For the text-containing cell, return its midpoint in (X, Y) coordinate format. 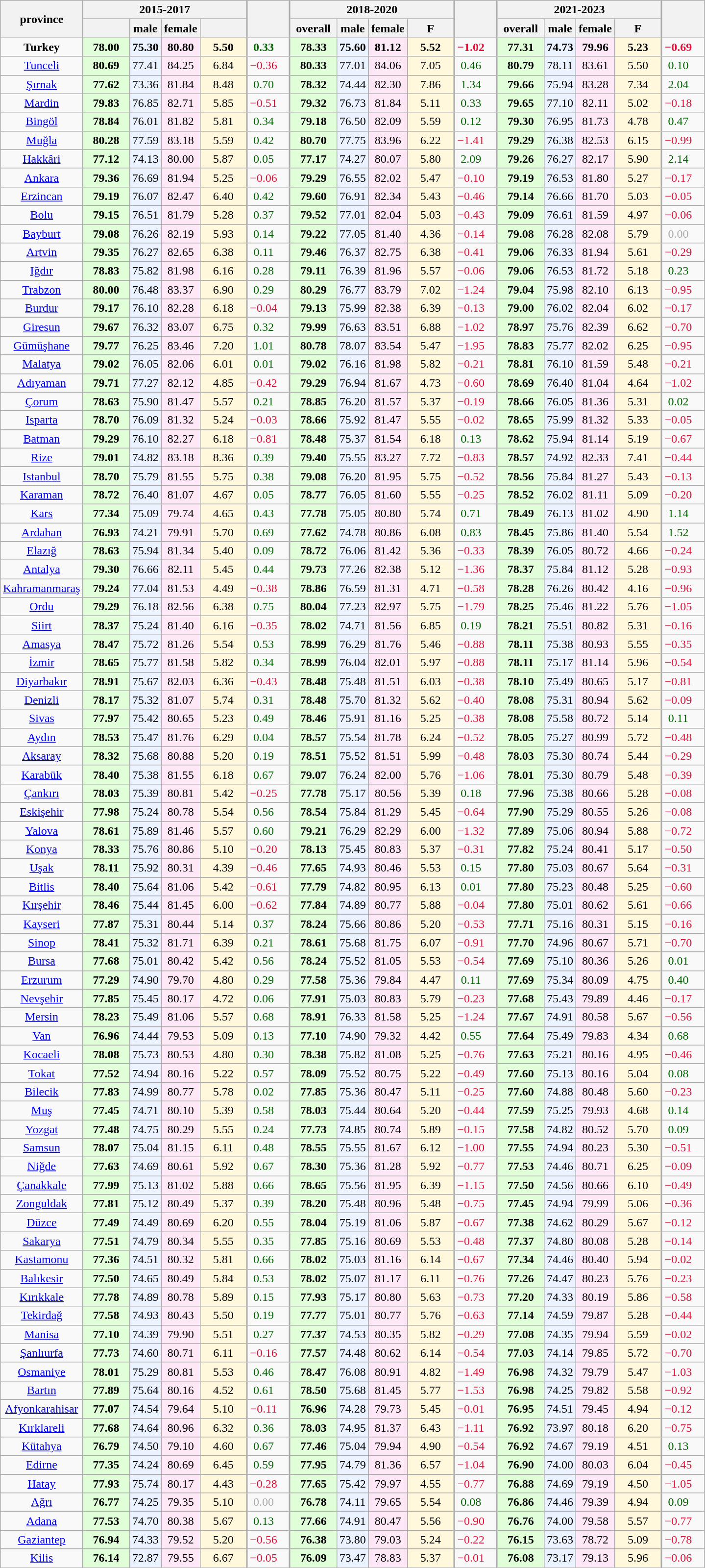
77.27 (145, 383)
82.97 (388, 607)
−0.18 (683, 103)
0.04 (268, 737)
74.39 (145, 1334)
6.43 (431, 1428)
Ağrı (42, 1502)
Manisa (42, 1334)
5.04 (638, 1073)
79.87 (595, 1316)
79.53 (180, 1036)
Hatay (42, 1484)
80.88 (180, 756)
80.53 (180, 1054)
0.71 (475, 513)
74.56 (559, 1185)
6.07 (431, 943)
5.19 (638, 439)
75.67 (145, 681)
76.90 (521, 1465)
5.99 (431, 756)
77.77 (313, 1316)
0.60 (268, 831)
0.27 (268, 1334)
−1.32 (475, 831)
75.79 (145, 476)
4.73 (431, 383)
78.05 (521, 737)
5.15 (638, 924)
6.15 (638, 140)
Siirt (42, 625)
75.91 (353, 719)
74.24 (145, 1465)
Bartın (42, 1390)
79.55 (180, 1558)
75.27 (559, 737)
79.66 (521, 84)
−1.11 (475, 1428)
77.90 (521, 812)
Diyarbakır (42, 681)
0.12 (475, 122)
81.70 (595, 196)
74.85 (353, 1129)
Aksaray (42, 756)
77.91 (313, 998)
4.16 (638, 588)
80.40 (595, 1260)
80.28 (106, 140)
4.52 (223, 1390)
78.69 (521, 383)
78.85 (313, 401)
80.41 (595, 849)
4.51 (638, 1446)
79.09 (521, 215)
5.27 (638, 177)
0.70 (268, 84)
0.06 (268, 998)
5.36 (431, 551)
81.29 (388, 812)
−0.99 (683, 140)
4.49 (223, 588)
74.70 (145, 1521)
74.54 (145, 1409)
73.97 (559, 1428)
Kars (42, 513)
5.63 (431, 1297)
76.51 (145, 215)
80.46 (388, 868)
6.01 (223, 364)
79.96 (595, 47)
75.34 (559, 980)
77.64 (521, 1036)
1.01 (268, 346)
Sinop (42, 943)
76.55 (353, 177)
76.32 (145, 327)
77.05 (353, 234)
81.75 (388, 943)
−0.91 (475, 943)
82.06 (180, 364)
74.47 (559, 1278)
74.14 (559, 1353)
2018-2020 (372, 10)
Van (42, 1036)
78.51 (313, 756)
80.95 (388, 887)
6.75 (223, 327)
80.10 (180, 1110)
78.54 (313, 812)
Bolu (42, 215)
Samsun (42, 1148)
0.31 (268, 700)
79.79 (595, 1371)
81.82 (180, 122)
74.92 (559, 457)
5.33 (638, 420)
76.24 (353, 774)
−1.41 (475, 140)
−0.83 (475, 457)
82.33 (595, 457)
76.39 (353, 271)
6.04 (638, 1465)
75.90 (145, 401)
81.11 (595, 495)
4.78 (638, 122)
81.26 (180, 644)
79.89 (595, 998)
81.05 (388, 961)
77.71 (521, 924)
79.04 (521, 290)
75.66 (353, 924)
0.30 (268, 1054)
4.66 (638, 551)
79.22 (313, 234)
Kahramanmaraş (42, 588)
79.90 (180, 1334)
0.69 (268, 532)
0.32 (268, 327)
82.10 (595, 290)
74.96 (559, 943)
6.36 (223, 681)
−0.15 (475, 1129)
Şanlıurfa (42, 1353)
5.30 (638, 1148)
77.08 (521, 1334)
−0.78 (683, 1540)
77.99 (106, 1185)
82.39 (595, 327)
4.67 (223, 495)
−0.50 (683, 849)
5.77 (431, 1390)
80.58 (595, 1017)
82.75 (388, 252)
79.85 (595, 1353)
81.08 (388, 1054)
76.48 (145, 290)
0.38 (268, 476)
Amasya (42, 644)
−0.45 (683, 1465)
0.23 (683, 271)
74.59 (559, 1316)
74.65 (145, 1278)
2015-2017 (165, 10)
79.26 (521, 159)
82.47 (180, 196)
74.64 (145, 1428)
7.41 (638, 457)
75.98 (559, 290)
76.86 (521, 1502)
5.40 (223, 551)
Adana (42, 1521)
−0.22 (475, 1540)
77.04 (145, 588)
81.28 (388, 1167)
79.74 (180, 513)
4.42 (431, 1036)
6.84 (223, 66)
77.83 (106, 1092)
Çankırı (42, 793)
Sivas (42, 719)
Kütahya (42, 1446)
Aydın (42, 737)
82.12 (180, 383)
75.86 (559, 532)
79.91 (180, 532)
77.36 (106, 1260)
−0.63 (475, 1316)
80.34 (180, 1241)
80.35 (388, 1334)
78.04 (313, 1222)
Edirne (42, 1465)
74.21 (145, 532)
82.28 (180, 308)
79.40 (313, 457)
Osmaniye (42, 1371)
Tokat (42, 1073)
77.51 (106, 1241)
77.23 (353, 607)
75.09 (145, 513)
80.04 (313, 607)
78.45 (521, 532)
79.18 (313, 122)
4.95 (638, 1054)
Ardahan (42, 532)
81.60 (388, 495)
76.85 (145, 103)
80.61 (180, 1167)
−0.96 (683, 588)
−1.04 (475, 1465)
6.40 (223, 196)
−0.41 (475, 252)
79.45 (595, 1409)
Konya (42, 849)
73.47 (353, 1558)
77.79 (313, 887)
−0.69 (683, 47)
Zonguldak (42, 1204)
4.60 (223, 1446)
79.46 (313, 252)
84.25 (180, 66)
8.36 (223, 457)
76.93 (106, 532)
75.73 (145, 1054)
74.75 (145, 1129)
Istanbul (42, 476)
4.36 (431, 234)
76.28 (559, 234)
−0.66 (683, 905)
79.67 (106, 327)
Nevşehir (42, 998)
0.61 (268, 1390)
77.48 (106, 1129)
80.08 (595, 1241)
Bursa (42, 961)
0.28 (268, 271)
74.48 (353, 1353)
82.01 (388, 663)
76.14 (106, 1558)
Ankara (42, 177)
77.67 (521, 1017)
79.01 (106, 457)
0.83 (475, 532)
80.64 (388, 1110)
74.73 (559, 47)
5.64 (638, 868)
79.11 (313, 271)
80.03 (595, 1465)
79.14 (521, 196)
77.07 (106, 1409)
Eskişehir (42, 812)
İzmir (42, 663)
Tunceli (42, 66)
Kırıkkale (42, 1297)
78.20 (313, 1204)
75.72 (145, 644)
Malatya (42, 364)
79.58 (595, 1521)
77.20 (521, 1297)
76.25 (145, 346)
78.50 (313, 1390)
1.52 (683, 532)
79.00 (521, 308)
4.55 (431, 1484)
75.12 (145, 1204)
81.15 (180, 1148)
75.43 (559, 998)
Muğla (42, 140)
75.19 (353, 1222)
−0.40 (475, 700)
83.54 (388, 346)
7.72 (431, 457)
0.10 (683, 66)
0.24 (268, 1129)
77.49 (106, 1222)
6.45 (223, 1465)
76.13 (559, 513)
Çorum (42, 401)
77.98 (106, 812)
0.35 (268, 1241)
78.30 (313, 1167)
Karaman (42, 495)
78.84 (106, 122)
−1.53 (475, 1390)
74.53 (353, 1334)
Bitlis (42, 887)
76.07 (145, 196)
4.75 (638, 980)
−1.95 (475, 346)
75.07 (353, 1278)
4.47 (431, 980)
Şırnak (42, 84)
79.15 (106, 215)
76.63 (353, 327)
75.25 (559, 1110)
77.17 (313, 159)
78.52 (521, 495)
74.99 (145, 1092)
83.51 (388, 327)
80.09 (595, 980)
77.70 (521, 943)
83.27 (388, 457)
4.43 (223, 1484)
76.50 (353, 122)
81.37 (388, 1428)
75.05 (353, 513)
5.06 (638, 1204)
78.09 (313, 1073)
77.96 (521, 793)
74.95 (353, 1428)
0.57 (268, 1073)
76.04 (353, 663)
75.70 (353, 700)
81.53 (180, 588)
Trabzon (42, 290)
82.00 (388, 774)
74.13 (145, 159)
83.96 (388, 140)
81.96 (388, 271)
Bingöl (42, 122)
75.46 (559, 607)
79.24 (106, 588)
81.80 (595, 177)
−0.90 (475, 1521)
76.78 (313, 1502)
78.49 (521, 513)
0.44 (268, 570)
0.36 (268, 1428)
77.66 (313, 1521)
75.37 (353, 439)
Düzce (42, 1222)
−0.03 (268, 420)
6.02 (638, 308)
77.14 (521, 1316)
0.49 (268, 719)
76.91 (353, 196)
−0.39 (683, 774)
76.06 (353, 551)
81.17 (388, 1278)
6.90 (223, 290)
74.50 (145, 1446)
80.55 (595, 812)
76.01 (145, 122)
77.52 (106, 1073)
79.39 (595, 1502)
82.17 (595, 159)
Burdur (42, 308)
74.35 (559, 1334)
6.85 (431, 625)
77.75 (353, 140)
78.28 (521, 588)
81.04 (595, 383)
80.56 (388, 793)
80.07 (388, 159)
80.33 (313, 66)
81.54 (388, 439)
80.82 (595, 625)
75.10 (559, 961)
4.50 (638, 1484)
0.48 (268, 1148)
8.48 (223, 84)
Uşak (42, 868)
82.19 (180, 234)
5.80 (431, 159)
77.97 (106, 719)
79.17 (106, 308)
6.29 (223, 737)
80.44 (180, 924)
78.39 (521, 551)
6.88 (431, 327)
Kastamonu (42, 1260)
−0.64 (475, 812)
province (42, 19)
Karabük (42, 774)
4.85 (223, 383)
76.76 (521, 1521)
77.84 (313, 905)
79.77 (106, 346)
79.10 (180, 1446)
83.28 (595, 84)
73.63 (559, 1540)
Yozgat (42, 1129)
7.05 (431, 66)
Elazığ (42, 551)
77.35 (106, 1465)
Bilecik (42, 1092)
79.64 (180, 1409)
78.56 (521, 476)
78.53 (106, 737)
75.56 (353, 1185)
5.78 (223, 1092)
Niğde (42, 1167)
78.21 (521, 625)
4.71 (431, 588)
77.87 (106, 924)
79.60 (313, 196)
83.07 (180, 327)
77.81 (106, 1204)
79.70 (180, 980)
Kocaeli (42, 1054)
5.85 (223, 103)
83.61 (595, 66)
6.08 (431, 532)
6.03 (431, 681)
81.72 (595, 271)
81.46 (180, 831)
Balıkesir (42, 1278)
4.65 (223, 513)
81.71 (180, 943)
0.40 (683, 980)
75.89 (145, 831)
77.31 (521, 47)
77.41 (145, 66)
Gümüşhane (42, 346)
Çanakkale (42, 1185)
78.25 (521, 607)
4.68 (638, 1110)
75.23 (559, 887)
73.36 (145, 84)
5.18 (638, 271)
75.51 (559, 625)
76.61 (559, 215)
−1.36 (475, 570)
−0.93 (683, 570)
73.80 (353, 1540)
78.13 (313, 849)
Mersin (42, 1017)
80.91 (388, 1371)
−0.92 (683, 1390)
5.58 (638, 1390)
76.37 (353, 252)
1.34 (475, 84)
Yalova (42, 831)
Muş (42, 1110)
82.65 (180, 252)
5.02 (638, 103)
Artvin (42, 252)
−0.33 (475, 551)
−0.72 (683, 831)
82.09 (388, 122)
5.93 (223, 234)
81.56 (388, 625)
Isparta (42, 420)
Sakarya (42, 1241)
−1.49 (475, 1371)
74.80 (559, 1241)
76.18 (145, 607)
6.32 (223, 1428)
77.82 (521, 849)
80.18 (595, 1428)
Afyonkarahisar (42, 1409)
80.52 (595, 1129)
2.04 (683, 84)
82.30 (388, 84)
79.21 (313, 831)
5.44 (638, 756)
78.23 (106, 1017)
83.79 (388, 290)
Tekirdağ (42, 1316)
81.42 (388, 551)
5.71 (638, 943)
5.46 (431, 644)
81.73 (595, 122)
Hakkâri (42, 159)
0.18 (475, 793)
82.27 (180, 439)
82.71 (180, 103)
0.43 (268, 513)
81.34 (180, 551)
76.73 (353, 103)
78.86 (313, 588)
81.27 (595, 476)
82.29 (388, 831)
Kırşehir (42, 905)
−0.53 (475, 924)
81.79 (180, 215)
2.09 (475, 159)
5.90 (638, 159)
5.86 (638, 1297)
6.67 (223, 1558)
80.19 (595, 1297)
76.79 (106, 1446)
7.02 (431, 290)
6.24 (431, 737)
6.10 (638, 1185)
74.67 (559, 1446)
75.54 (353, 737)
−1.15 (475, 1185)
1.14 (683, 513)
78.77 (313, 495)
83.46 (180, 346)
74.32 (559, 1371)
74.88 (559, 1092)
Erzurum (42, 980)
79.03 (388, 1540)
77.57 (313, 1353)
76.69 (145, 177)
5.12 (431, 570)
74.11 (353, 1502)
80.75 (388, 1073)
80.93 (595, 644)
2.14 (683, 159)
75.06 (559, 831)
76.16 (353, 364)
Iğdır (42, 271)
−1.00 (475, 1148)
74.49 (145, 1222)
−1.06 (475, 774)
5.84 (223, 1278)
78.00 (106, 47)
84.06 (388, 66)
0.59 (268, 1465)
73.17 (559, 1558)
Turkey (42, 47)
74.27 (353, 159)
Mardin (42, 103)
74.62 (559, 1222)
4.72 (223, 998)
78.38 (313, 1054)
75.47 (145, 737)
−0.24 (683, 551)
78.97 (521, 327)
79.36 (106, 177)
4.39 (223, 868)
Gaziantep (42, 1540)
81.31 (388, 588)
75.60 (353, 47)
−0.42 (268, 383)
78.41 (106, 943)
4.97 (638, 215)
81.57 (388, 401)
−0.61 (268, 887)
0.75 (268, 607)
75.39 (145, 793)
5.97 (431, 663)
4.46 (638, 998)
76.59 (353, 588)
72.87 (145, 1558)
76.88 (521, 1484)
−1.03 (683, 1371)
−0.28 (268, 1484)
81.22 (595, 607)
5.56 (431, 1521)
Adıyaman (42, 383)
7.86 (431, 84)
75.21 (559, 1054)
Bayburt (42, 234)
−0.19 (475, 401)
Erzincan (42, 196)
−1.79 (475, 607)
78.17 (106, 700)
79.84 (388, 980)
80.99 (595, 737)
Ordu (42, 607)
78.81 (521, 364)
77.95 (313, 1465)
80.70 (313, 140)
77.46 (313, 1446)
75.74 (145, 1484)
82.34 (388, 196)
−0.73 (475, 1297)
Batman (42, 439)
75.58 (559, 719)
82.56 (180, 607)
2021-2023 (580, 10)
74.28 (353, 1409)
79.82 (595, 1390)
5.51 (223, 1334)
5.60 (638, 1092)
80.38 (180, 1521)
74.78 (353, 532)
74.60 (145, 1353)
82.08 (595, 234)
0.58 (268, 1110)
Giresun (42, 327)
4.82 (431, 1371)
Antalya (42, 570)
Denizli (42, 700)
Kırklareli (42, 1428)
77.12 (106, 159)
−0.11 (268, 1409)
5.94 (638, 1260)
6.12 (431, 1148)
Rize (42, 457)
Kilis (42, 1558)
78.55 (313, 1148)
82.03 (180, 681)
4.34 (638, 1036)
80.32 (180, 1260)
0.47 (683, 122)
78.62 (521, 439)
81.78 (388, 737)
82.53 (595, 140)
77.29 (106, 980)
77.55 (521, 1148)
83.37 (180, 290)
77.03 (521, 1353)
80.43 (180, 1316)
76.15 (521, 1540)
−0.62 (268, 905)
6.22 (431, 140)
79.71 (106, 383)
6.62 (638, 327)
7.20 (223, 346)
Kayseri (42, 924)
79.93 (595, 1110)
6.57 (431, 1465)
79.97 (388, 1484)
80.36 (595, 961)
7.34 (638, 84)
77.38 (521, 1222)
5.52 (431, 47)
4.64 (638, 383)
78.10 (521, 681)
79.07 (313, 774)
−0.10 (475, 177)
